Provide the [X, Y] coordinate of the cell's center where the given text is located.  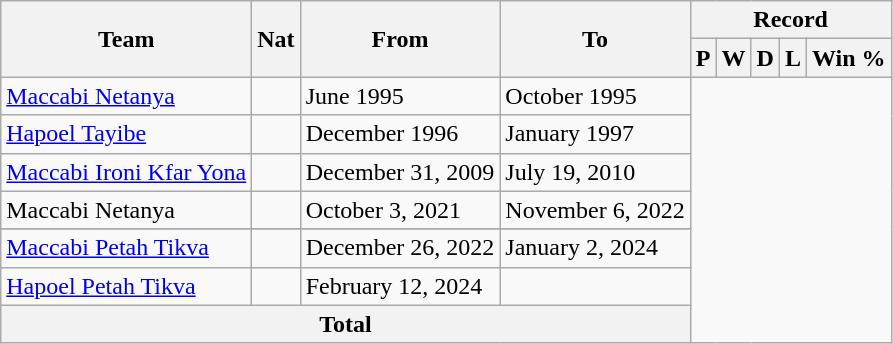
W [734, 58]
October 3, 2021 [400, 210]
October 1995 [595, 96]
Maccabi Petah Tikva [126, 248]
P [703, 58]
December 1996 [400, 134]
D [765, 58]
Hapoel Petah Tikva [126, 286]
November 6, 2022 [595, 210]
June 1995 [400, 96]
Record [790, 20]
Total [346, 324]
Maccabi Ironi Kfar Yona [126, 172]
December 26, 2022 [400, 248]
January 1997 [595, 134]
From [400, 39]
July 19, 2010 [595, 172]
Hapoel Tayibe [126, 134]
January 2, 2024 [595, 248]
Nat [276, 39]
Win % [848, 58]
To [595, 39]
February 12, 2024 [400, 286]
L [792, 58]
Team [126, 39]
December 31, 2009 [400, 172]
